Scan for the cell matching the given text and deliver its [X, Y] coordinate at center. 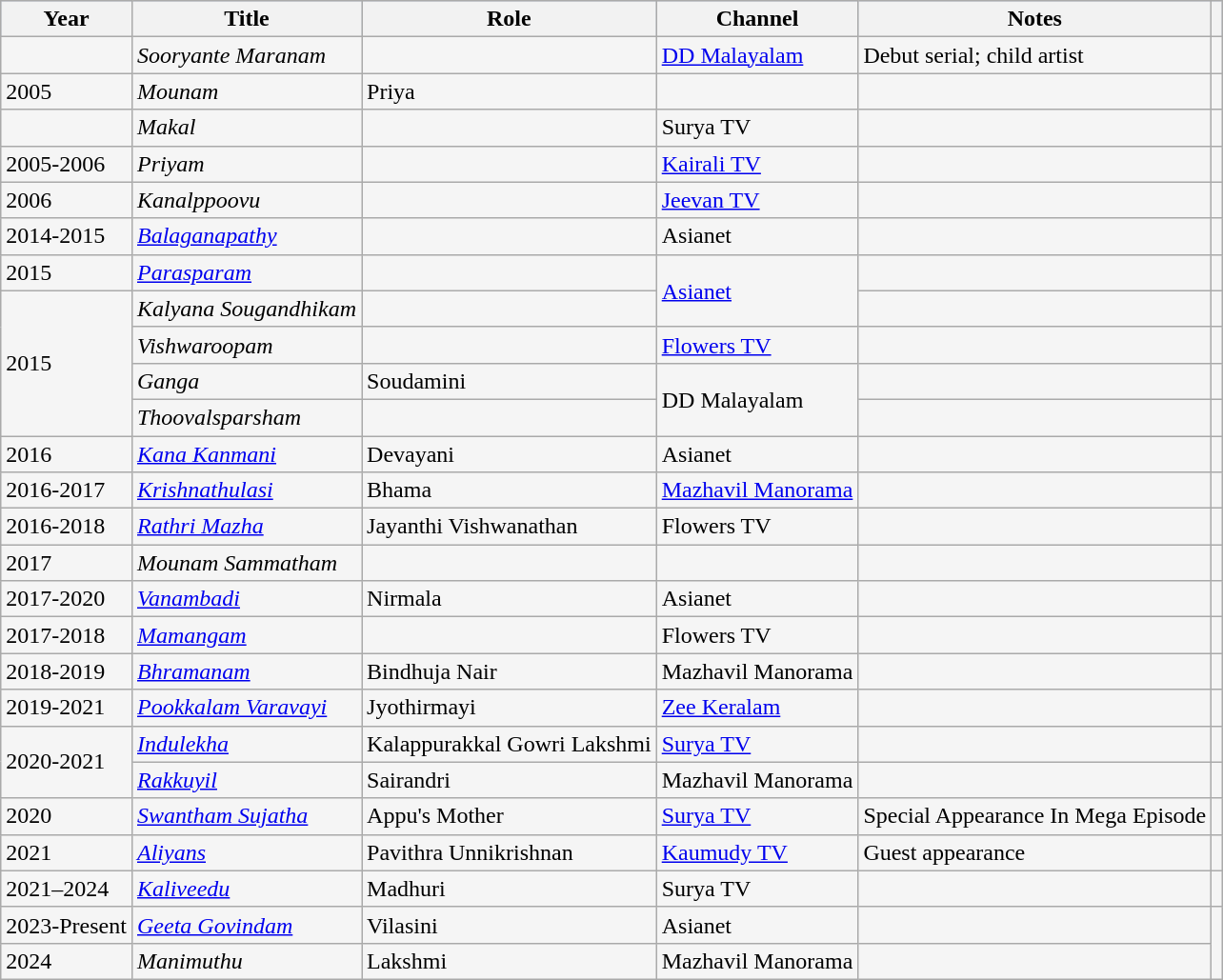
2019-2021 [67, 708]
Manimuthu [246, 961]
2005 [67, 91]
Balaganapathy [246, 236]
Kairali TV [757, 164]
Jyothirmayi [510, 708]
2016-2017 [67, 490]
Appu's Mother [510, 816]
Vishwaroopam [246, 345]
Jeevan TV [757, 200]
Priya [510, 91]
Kaumudy TV [757, 852]
Soudamini [510, 381]
Kalappurakkal Gowri Lakshmi [510, 744]
Rakkuyil [246, 780]
2016-2018 [67, 527]
2017-2020 [67, 599]
2021–2024 [67, 889]
2017 [67, 563]
Madhuri [510, 889]
Vanambadi [246, 599]
Kaliveedu [246, 889]
Zee Keralam [757, 708]
Lakshmi [510, 961]
Jayanthi Vishwanathan [510, 527]
Kalyana Sougandhikam [246, 309]
Parasparam [246, 272]
Year [67, 19]
Sairandri [510, 780]
Pavithra Unnikrishnan [510, 852]
Rathri Mazha [246, 527]
Guest appearance [1034, 852]
Mounam Sammatham [246, 563]
Thoovalsparsham [246, 417]
2005-2006 [67, 164]
Devayani [510, 454]
Kanalppoovu [246, 200]
Bhramanam [246, 671]
2017-2018 [67, 635]
Priyam [246, 164]
2024 [67, 961]
Title [246, 19]
Pookkalam Varavayi [246, 708]
Kana Kanmani [246, 454]
2021 [67, 852]
Mamangam [246, 635]
Vilasini [510, 925]
2018-2019 [67, 671]
Mounam [246, 91]
Special Appearance In Mega Episode [1034, 816]
Debut serial; child artist [1034, 55]
Notes [1034, 19]
2020 [67, 816]
Krishnathulasi [246, 490]
2023-Present [67, 925]
Role [510, 19]
Indulekha [246, 744]
Ganga [246, 381]
Swantham Sujatha [246, 816]
Bindhuja Nair [510, 671]
Nirmala [510, 599]
Geeta Govindam [246, 925]
Makal [246, 128]
Aliyans [246, 852]
2016 [67, 454]
Channel [757, 19]
2020-2021 [67, 762]
Bhama [510, 490]
2014-2015 [67, 236]
2006 [67, 200]
Sooryante Maranam [246, 55]
